Scan for the cell matching the given text and deliver its [x, y] coordinate at center. 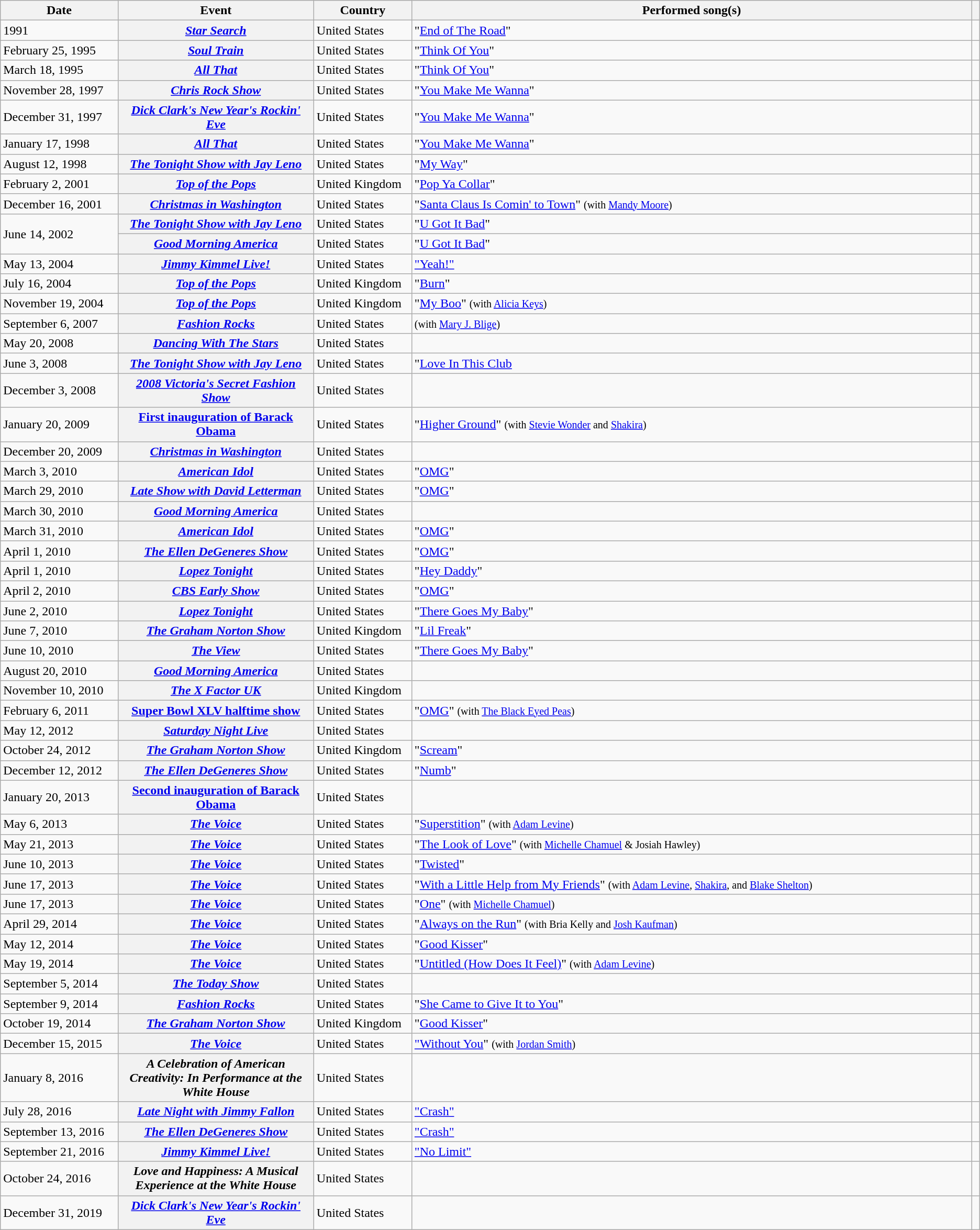
October 19, 2014 [59, 1024]
February 25, 1995 [59, 50]
May 6, 2013 [59, 824]
"Santa Claus Is Comin' to Town" (with Mandy Moore) [692, 204]
"Hey Daddy" [692, 571]
June 10, 2010 [59, 651]
"Scream" [692, 750]
April 2, 2010 [59, 591]
"Yeah!" [692, 263]
"With a Little Help from My Friends" (with Adam Levine, Shakira, and Blake Shelton) [692, 884]
May 12, 2012 [59, 730]
October 24, 2012 [59, 750]
2008 Victoria's Secret Fashion Show [216, 391]
May 19, 2014 [59, 964]
Late Show with David Letterman [216, 491]
June 14, 2002 [59, 234]
"My Way" [692, 164]
First inauguration of Barack Obama [216, 424]
The Today Show [216, 984]
"Pop Ya Collar" [692, 184]
September 6, 2007 [59, 324]
1991 [59, 30]
Date [59, 10]
November 10, 2010 [59, 691]
"No Limit" [692, 1151]
The View [216, 651]
Love and Happiness: A Musical Experience at the White House [216, 1178]
July 16, 2004 [59, 284]
March 30, 2010 [59, 511]
"My Boo" (with Alicia Keys) [692, 304]
(with Mary J. Blige) [692, 324]
June 10, 2013 [59, 864]
"Burn" [692, 284]
Soul Train [216, 50]
Event [216, 10]
March 29, 2010 [59, 491]
"Twisted" [692, 864]
CBS Early Show [216, 591]
January 20, 2009 [59, 424]
"Without You" (with Jordan Smith) [692, 1044]
Chris Rock Show [216, 90]
March 31, 2010 [59, 531]
March 3, 2010 [59, 471]
Late Night with Jimmy Fallon [216, 1112]
August 12, 1998 [59, 164]
Dancing With The Stars [216, 343]
Second inauguration of Barack Obama [216, 797]
July 28, 2016 [59, 1112]
September 13, 2016 [59, 1132]
"Lil Freak" [692, 631]
January 17, 1998 [59, 144]
A Celebration of American Creativity: In Performance at the White House [216, 1078]
December 16, 2001 [59, 204]
Super Bowl XLV halftime show [216, 711]
April 29, 2014 [59, 924]
December 31, 1997 [59, 117]
"One" (with Michelle Chamuel) [692, 904]
"Numb" [692, 770]
Saturday Night Live [216, 730]
March 18, 1995 [59, 70]
"Always on the Run" (with Bria Kelly and Josh Kaufman) [692, 924]
February 6, 2011 [59, 711]
Country [362, 10]
June 7, 2010 [59, 631]
September 5, 2014 [59, 984]
June 2, 2010 [59, 611]
"End of The Road" [692, 30]
May 20, 2008 [59, 343]
"Love In This Club [692, 363]
"Untitled (How Does It Feel)" (with Adam Levine) [692, 964]
October 24, 2016 [59, 1178]
August 20, 2010 [59, 671]
The X Factor UK [216, 691]
February 2, 2001 [59, 184]
May 13, 2004 [59, 263]
January 8, 2016 [59, 1078]
December 20, 2009 [59, 451]
"She Came to Give It to You" [692, 1004]
"OMG" (with The Black Eyed Peas) [692, 711]
May 12, 2014 [59, 944]
September 21, 2016 [59, 1151]
June 3, 2008 [59, 363]
"The Look of Love" (with Michelle Chamuel & Josiah Hawley) [692, 844]
May 21, 2013 [59, 844]
December 31, 2019 [59, 1213]
"Superstition" (with Adam Levine) [692, 824]
Performed song(s) [692, 10]
December 3, 2008 [59, 391]
"Higher Ground" (with Stevie Wonder and Shakira) [692, 424]
Star Search [216, 30]
November 19, 2004 [59, 304]
January 20, 2013 [59, 797]
December 15, 2015 [59, 1044]
November 28, 1997 [59, 90]
September 9, 2014 [59, 1004]
December 12, 2012 [59, 770]
